From the cell containing the given text, extract its center point as (X, Y) coordinate. 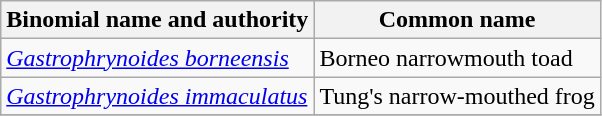
Gastrophrynoides borneensis (158, 58)
Borneo narrowmouth toad (457, 58)
Tung's narrow-mouthed frog (457, 96)
Common name (457, 20)
Gastrophrynoides immaculatus (158, 96)
Binomial name and authority (158, 20)
